Provide the (X, Y) coordinate of the cell's center where the given text is located.  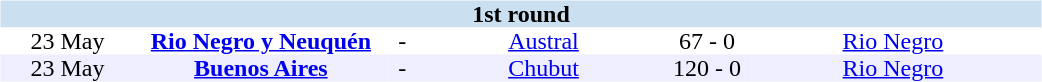
120 - 0 (708, 68)
Buenos Aires (260, 68)
Rio Negro y Neuquén (260, 42)
Austral (544, 42)
67 - 0 (708, 42)
1st round (520, 14)
Chubut (544, 68)
